Provide the (X, Y) coordinate of the cell's center where the given text is located.  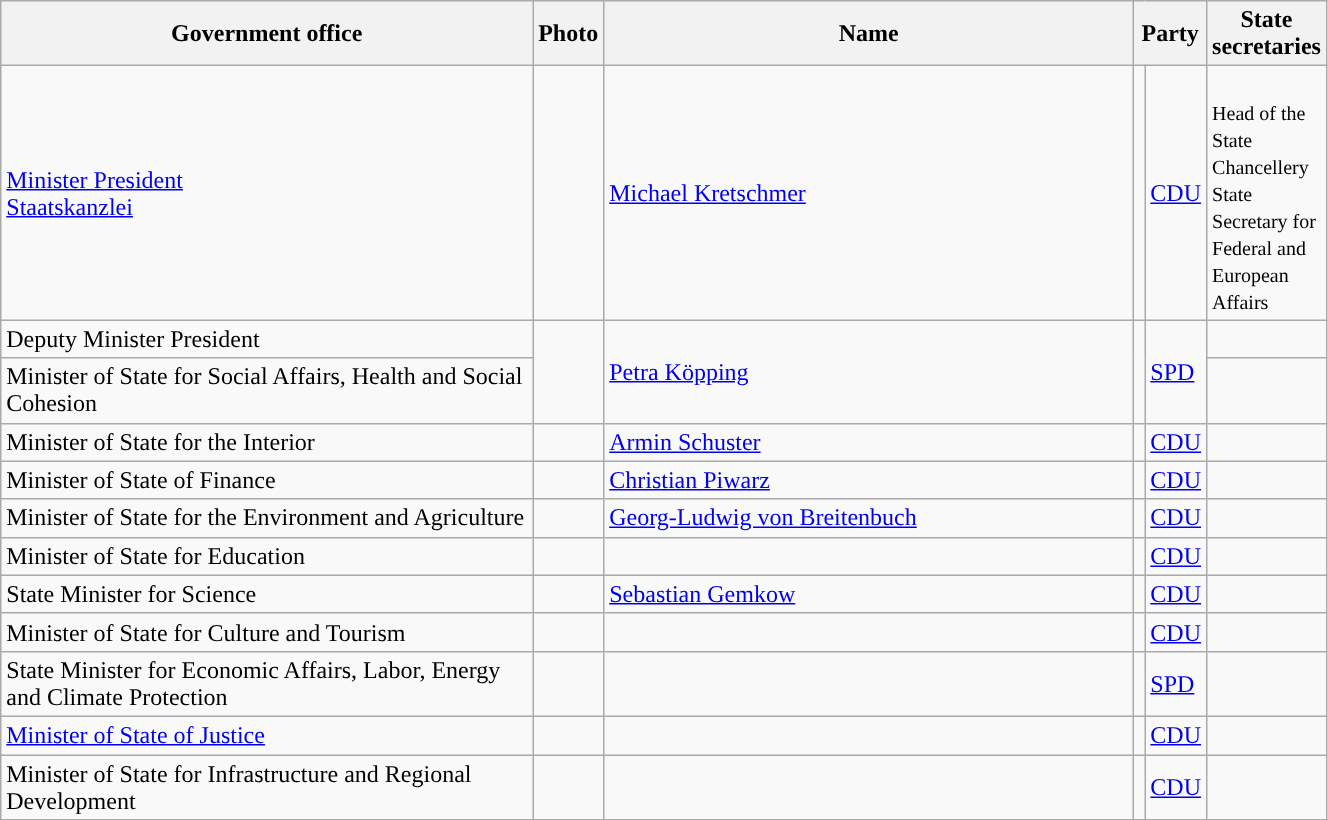
Minister of State of Justice (267, 735)
Christian Piwarz (869, 480)
Government office (267, 34)
Photo (568, 34)
Minister of State for Infrastructure and Regional Development (267, 786)
Minister of State of Finance (267, 480)
Armin Schuster (869, 442)
Deputy Minister President (267, 339)
State Minister for Science (267, 594)
Michael Kretschmer (869, 193)
Party (1170, 34)
Sebastian Gemkow (869, 594)
State secretaries (1267, 34)
Minister of State for the Interior (267, 442)
Minister of State for Culture and Tourism (267, 632)
Georg-Ludwig von Breitenbuch (869, 518)
Minister of State for Social Affairs, Health and Social Cohesion (267, 390)
Minister PresidentStaatskanzlei (267, 193)
State Minister for Economic Affairs, Labor, Energy and Climate Protection (267, 684)
Name (869, 34)
Minister of State for Education (267, 556)
Minister of State for the Environment and Agriculture (267, 518)
Petra Köpping (869, 372)
Head of the State ChancelleryState Secretary for Federal and European Affairs (1267, 193)
